Pinpoint the cell where the given text exists, returning its [x, y] midpoint coordinate. 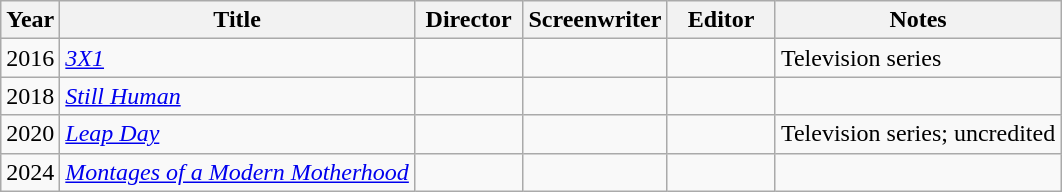
Notes [918, 20]
Title [238, 20]
Still Human [238, 96]
Director [468, 20]
Montages of a Modern Motherhood [238, 172]
Television series [918, 58]
Year [30, 20]
2018 [30, 96]
2016 [30, 58]
2024 [30, 172]
2020 [30, 134]
Screenwriter [595, 20]
3X1 [238, 58]
Television series; uncredited [918, 134]
Leap Day [238, 134]
Editor [722, 20]
